Search for the cell housing the specified text and yield its [x, y] center coordinate. 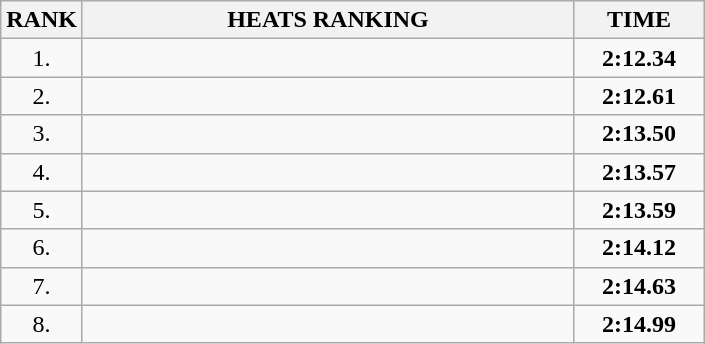
TIME [640, 20]
2:12.61 [640, 96]
7. [42, 286]
2:13.57 [640, 172]
6. [42, 248]
2:12.34 [640, 58]
5. [42, 210]
2:14.63 [640, 286]
3. [42, 134]
2:13.50 [640, 134]
RANK [42, 20]
HEATS RANKING [328, 20]
8. [42, 324]
2:14.99 [640, 324]
4. [42, 172]
1. [42, 58]
2:13.59 [640, 210]
2. [42, 96]
2:14.12 [640, 248]
